Output the [X, Y] coordinate of the center of the cell containing the given text.  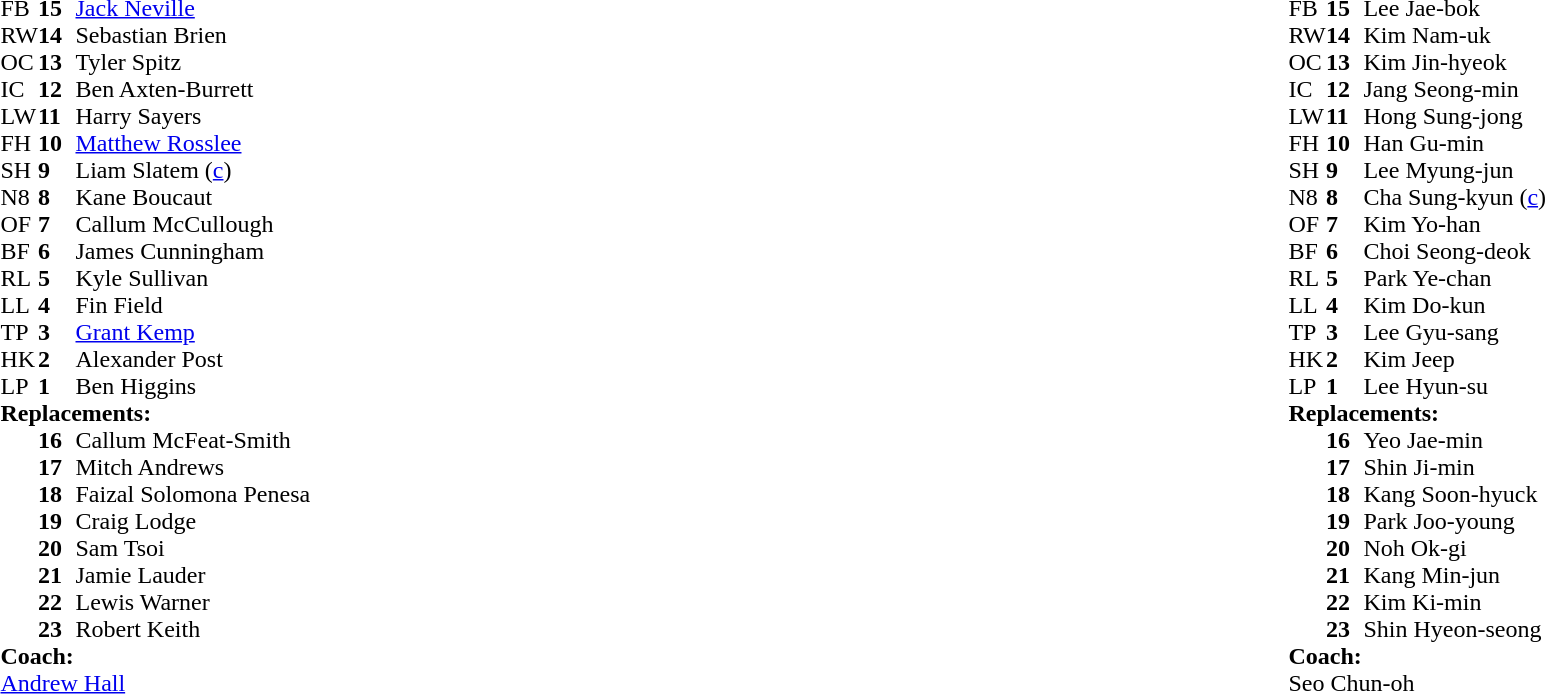
Callum McCullough [194, 224]
Callum McFeat-Smith [194, 440]
Kane Boucaut [194, 198]
Sebastian Brien [194, 36]
Ben Higgins [194, 386]
Coach: [155, 656]
Craig Lodge [194, 522]
Mitch Andrews [194, 468]
James Cunningham [194, 252]
Grant Kemp [194, 332]
Alexander Post [194, 360]
Harry Sayers [194, 116]
Tyler Spitz [194, 62]
Liam Slatem (c) [194, 170]
Matthew Rosslee [194, 144]
Ben Axten-Burrett [194, 90]
Faizal Solomona Penesa [194, 494]
Jamie Lauder [194, 576]
Fin Field [194, 306]
Sam Tsoi [194, 548]
Robert Keith [194, 630]
Lewis Warner [194, 602]
Replacements: [155, 414]
Kyle Sullivan [194, 278]
